Capture the cell that displays the provided text and extract its (x, y) central coordinate. 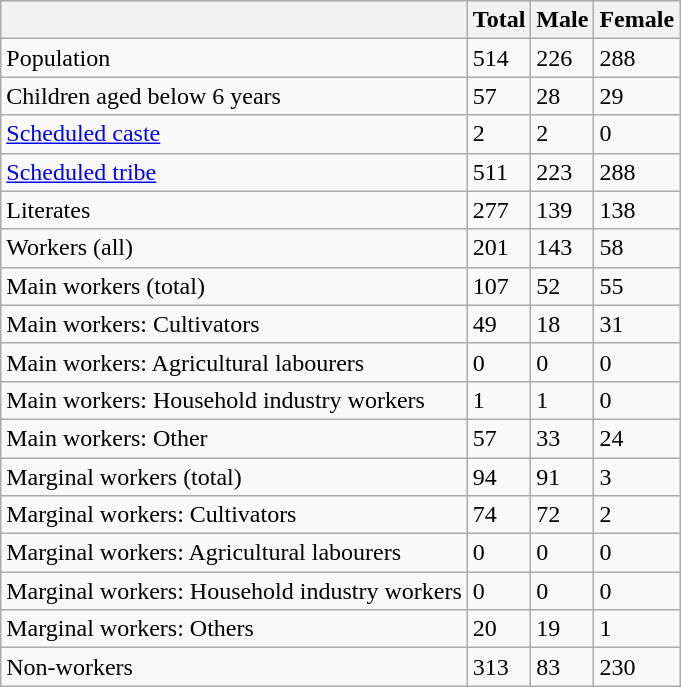
Main workers: Household industry workers (234, 400)
19 (562, 629)
226 (562, 58)
230 (637, 667)
139 (562, 210)
28 (562, 96)
Marginal workers: Agricultural labourers (234, 553)
313 (499, 667)
Children aged below 6 years (234, 96)
Total (499, 20)
3 (637, 477)
94 (499, 477)
138 (637, 210)
Scheduled caste (234, 134)
Main workers: Cultivators (234, 324)
29 (637, 96)
31 (637, 324)
Marginal workers (total) (234, 477)
49 (499, 324)
Scheduled tribe (234, 172)
Male (562, 20)
Population (234, 58)
Main workers: Agricultural labourers (234, 362)
223 (562, 172)
Main workers (total) (234, 286)
Marginal workers: Household industry workers (234, 591)
511 (499, 172)
277 (499, 210)
Main workers: Other (234, 438)
107 (499, 286)
Marginal workers: Others (234, 629)
143 (562, 248)
Workers (all) (234, 248)
Female (637, 20)
83 (562, 667)
Literates (234, 210)
58 (637, 248)
Marginal workers: Cultivators (234, 515)
91 (562, 477)
55 (637, 286)
52 (562, 286)
24 (637, 438)
20 (499, 629)
33 (562, 438)
74 (499, 515)
201 (499, 248)
Non-workers (234, 667)
72 (562, 515)
514 (499, 58)
18 (562, 324)
